Find where the given text appears and provide that cell's center as [x, y] coordinate. 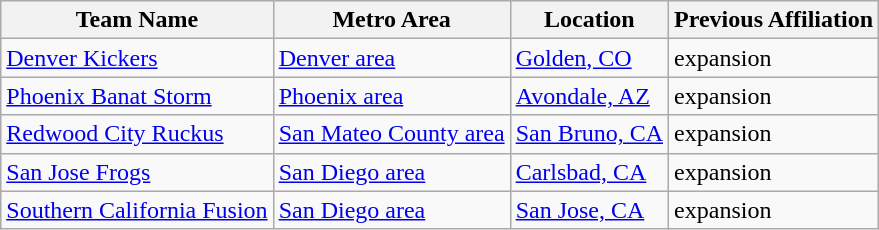
Metro Area [392, 20]
Phoenix area [392, 96]
San Mateo County area [392, 134]
Denver Kickers [137, 58]
Redwood City Ruckus [137, 134]
Denver area [392, 58]
Carlsbad, CA [589, 172]
Golden, CO [589, 58]
Phoenix Banat Storm [137, 96]
San Jose Frogs [137, 172]
Avondale, AZ [589, 96]
Location [589, 20]
Southern California Fusion [137, 210]
San Bruno, CA [589, 134]
San Jose, CA [589, 210]
Previous Affiliation [774, 20]
Team Name [137, 20]
